Pinpoint the cell where the given text exists, returning its (x, y) midpoint coordinate. 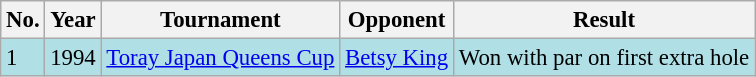
Year (73, 20)
Tournament (220, 20)
1 (23, 58)
1994 (73, 58)
Toray Japan Queens Cup (220, 58)
Opponent (397, 20)
Result (604, 20)
No. (23, 20)
Betsy King (397, 58)
Won with par on first extra hole (604, 58)
